Detect which cell encompasses the target text, then output its (X, Y) center coordinate. 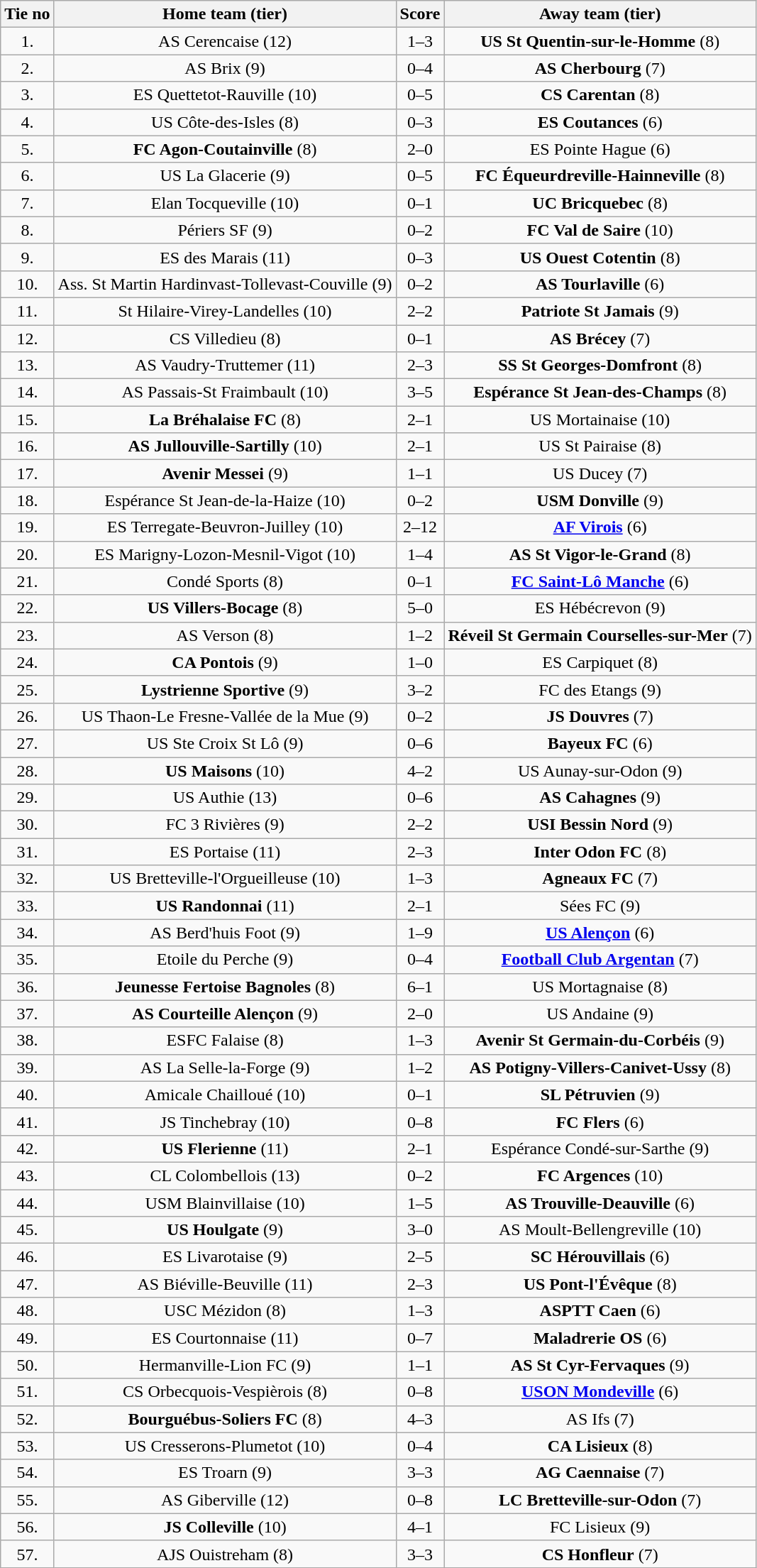
US Ouest Cotentin (8) (600, 257)
Hermanville-Lion FC (9) (225, 1365)
US Flerienne (11) (225, 1148)
FC 3 Rivières (9) (225, 825)
Elan Tocqueville (10) (225, 203)
49. (27, 1338)
56. (27, 1527)
US Andaine (9) (600, 1014)
AS Verson (8) (225, 635)
39. (27, 1068)
25. (27, 689)
FC des Etangs (9) (600, 689)
Réveil St Germain Courselles-sur-Mer (7) (600, 635)
US Mortainaise (10) (600, 420)
US Ste Croix St Lô (9) (225, 743)
34. (27, 933)
Condé Sports (8) (225, 581)
JS Tinchebray (10) (225, 1122)
52. (27, 1419)
Agneaux FC (7) (600, 879)
Sées FC (9) (600, 906)
40. (27, 1095)
USI Bessin Nord (9) (600, 825)
2. (27, 68)
AS Giberville (12) (225, 1500)
16. (27, 446)
55. (27, 1500)
AS Brécey (7) (600, 339)
37. (27, 1014)
ES Troarn (9) (225, 1473)
US St Quentin-sur-le-Homme (8) (600, 41)
54. (27, 1473)
4–2 (420, 770)
ESFC Falaise (8) (225, 1041)
12. (27, 339)
CS Villedieu (8) (225, 339)
AG Caennaise (7) (600, 1473)
US Maisons (10) (225, 770)
UC Bricquebec (8) (600, 203)
Maladrerie OS (6) (600, 1338)
11. (27, 311)
19. (27, 527)
43. (27, 1175)
Ass. St Martin Hardinvast-Tollevast-Couville (9) (225, 284)
35. (27, 960)
7. (27, 203)
48. (27, 1311)
US Houlgate (9) (225, 1230)
AS St Cyr-Fervaques (9) (600, 1365)
Périers SF (9) (225, 230)
AJS Ouistreham (8) (225, 1554)
24. (27, 662)
AS St Vigor-le-Grand (8) (600, 554)
AS La Selle-la-Forge (9) (225, 1068)
FC Équeurdreville-Hainneville (8) (600, 176)
AS Jullouville-Sartilly (10) (225, 446)
Score (420, 14)
ES Courtonnaise (11) (225, 1338)
US Thaon-Le Fresne-Vallée de la Mue (9) (225, 716)
AS Brix (9) (225, 68)
USON Mondeville (6) (600, 1392)
3. (27, 95)
SC Hérouvillais (6) (600, 1257)
Inter Odon FC (8) (600, 852)
AS Passais-St Fraimbault (10) (225, 393)
21. (27, 581)
USM Blainvillaise (10) (225, 1203)
44. (27, 1203)
US La Glacerie (9) (225, 176)
31. (27, 852)
ASPTT Caen (6) (600, 1311)
US Côte-des-Isles (8) (225, 122)
23. (27, 635)
FC Argences (10) (600, 1175)
ES Coutances (6) (600, 122)
Espérance Condé-sur-Sarthe (9) (600, 1148)
JS Colleville (10) (225, 1527)
La Bréhalaise FC (8) (225, 420)
ES Marigny-Lozon-Mesnil-Vigot (10) (225, 554)
ES Portaise (11) (225, 852)
47. (27, 1284)
4–1 (420, 1527)
CA Pontois (9) (225, 662)
AS Cherbourg (7) (600, 68)
US Bretteville-l'Orgueilleuse (10) (225, 879)
SL Pétruvien (9) (600, 1095)
Avenir St Germain-du-Corbéis (9) (600, 1041)
US Villers-Bocage (8) (225, 608)
8. (27, 230)
1–4 (420, 554)
Bourguébus-Soliers FC (8) (225, 1419)
US St Pairaise (8) (600, 446)
AS Tourlaville (6) (600, 284)
14. (27, 393)
6–1 (420, 987)
Espérance St Jean-de-la-Haize (10) (225, 500)
AS Cahagnes (9) (600, 798)
9. (27, 257)
Amicale Chailloué (10) (225, 1095)
AS Berd'huis Foot (9) (225, 933)
20. (27, 554)
Away team (tier) (600, 14)
1–5 (420, 1203)
US Alençon (6) (600, 933)
1–0 (420, 662)
AF Virois (6) (600, 527)
ES Quettetot-Rauville (10) (225, 95)
AS Trouville-Deauville (6) (600, 1203)
SS St Georges-Domfront (8) (600, 366)
Espérance St Jean-des-Champs (8) (600, 393)
ES des Marais (11) (225, 257)
AS Ifs (7) (600, 1419)
CS Honfleur (7) (600, 1554)
4–3 (420, 1419)
13. (27, 366)
30. (27, 825)
53. (27, 1446)
ES Livarotaise (9) (225, 1257)
17. (27, 473)
51. (27, 1392)
CS Orbecquois-Vespièrois (8) (225, 1392)
38. (27, 1041)
1–9 (420, 933)
6. (27, 176)
FC Flers (6) (600, 1122)
50. (27, 1365)
FC Agon-Coutainville (8) (225, 149)
57. (27, 1554)
4. (27, 122)
5–0 (420, 608)
Bayeux FC (6) (600, 743)
AS Courteille Alençon (9) (225, 1014)
3–0 (420, 1230)
USC Mézidon (8) (225, 1311)
LC Bretteville-sur-Odon (7) (600, 1500)
JS Douvres (7) (600, 716)
AS Cerencaise (12) (225, 41)
US Pont-l'Évêque (8) (600, 1284)
US Cresserons-Plumetot (10) (225, 1446)
5. (27, 149)
Home team (tier) (225, 14)
ES Pointe Hague (6) (600, 149)
AS Vaudry-Truttemer (11) (225, 366)
US Authie (13) (225, 798)
1. (27, 41)
26. (27, 716)
FC Val de Saire (10) (600, 230)
Lystrienne Sportive (9) (225, 689)
AS Moult-Bellengreville (10) (600, 1230)
29. (27, 798)
FC Saint-Lô Manche (6) (600, 581)
28. (27, 770)
45. (27, 1230)
CS Carentan (8) (600, 95)
3–5 (420, 393)
Avenir Messei (9) (225, 473)
33. (27, 906)
2–5 (420, 1257)
Patriote St Jamais (9) (600, 311)
CL Colombellois (13) (225, 1175)
18. (27, 500)
AS Biéville-Beuville (11) (225, 1284)
46. (27, 1257)
22. (27, 608)
0–7 (420, 1338)
Etoile du Perche (9) (225, 960)
FC Lisieux (9) (600, 1527)
Jeunesse Fertoise Bagnoles (8) (225, 987)
Football Club Argentan (7) (600, 960)
ES Terregate-Beuvron-Juilley (10) (225, 527)
US Ducey (7) (600, 473)
US Mortagnaise (8) (600, 987)
2–12 (420, 527)
3–2 (420, 689)
10. (27, 284)
27. (27, 743)
St Hilaire-Virey-Landelles (10) (225, 311)
15. (27, 420)
AS Potigny-Villers-Canivet-Ussy (8) (600, 1068)
Tie no (27, 14)
US Aunay-sur-Odon (9) (600, 770)
ES Hébécrevon (9) (600, 608)
32. (27, 879)
ES Carpiquet (8) (600, 662)
US Randonnai (11) (225, 906)
USM Donville (9) (600, 500)
CA Lisieux (8) (600, 1446)
42. (27, 1148)
41. (27, 1122)
36. (27, 987)
